Locate the cell with the specified text and output its [x, y] center coordinate. 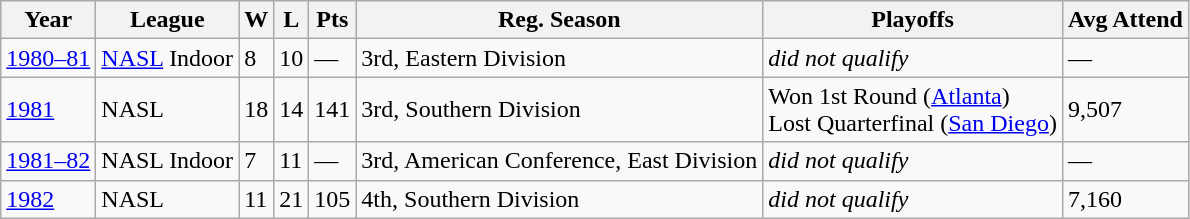
3rd, American Conference, East Division [560, 161]
League [168, 20]
14 [292, 110]
4th, Southern Division [560, 199]
W [256, 20]
Reg. Season [560, 20]
Won 1st Round (Atlanta)Lost Quarterfinal (San Diego) [913, 110]
1980–81 [48, 58]
18 [256, 110]
3rd, Eastern Division [560, 58]
L [292, 20]
Playoffs [913, 20]
141 [332, 110]
Pts [332, 20]
1981–82 [48, 161]
21 [292, 199]
Avg Attend [1125, 20]
3rd, Southern Division [560, 110]
Year [48, 20]
1981 [48, 110]
105 [332, 199]
10 [292, 58]
9,507 [1125, 110]
7 [256, 161]
7,160 [1125, 199]
8 [256, 58]
1982 [48, 199]
